Find where the given text appears and provide that cell's center as (X, Y) coordinate. 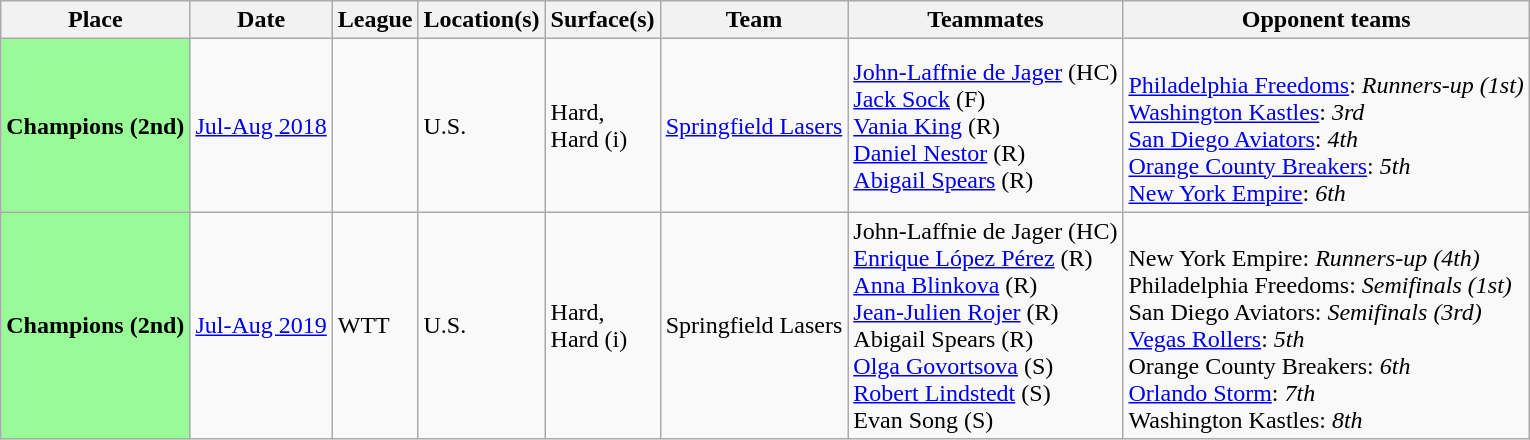
Location(s) (482, 20)
Opponent teams (1326, 20)
Philadelphia Freedoms: Runners-up (1st) Washington Kastles: 3rd San Diego Aviators: 4th Orange County Breakers: 5th New York Empire: 6th (1326, 126)
John-Laffnie de Jager (HC) Jack Sock (F) Vania King (R) Daniel Nestor (R) Abigail Spears (R) (986, 126)
Date (261, 20)
Teammates (986, 20)
Jul-Aug 2018 (261, 126)
Place (96, 20)
Jul-Aug 2019 (261, 326)
League (375, 20)
Surface(s) (602, 20)
WTT (375, 326)
Team (754, 20)
